Identify which cell holds the provided text, then report its [x, y] central coordinate. 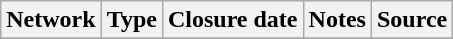
Source [412, 20]
Closure date [232, 20]
Type [132, 20]
Notes [337, 20]
Network [51, 20]
